For the text-containing cell, return its midpoint in [x, y] coordinate format. 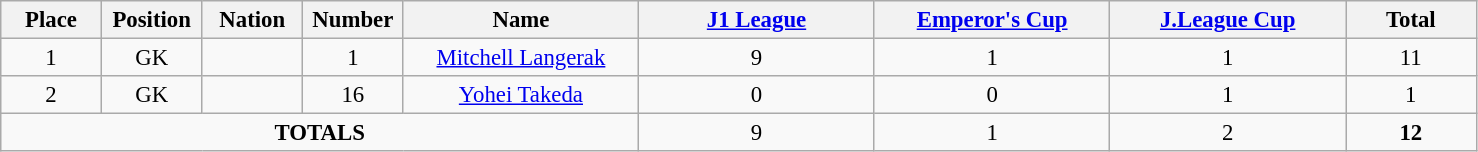
J1 League [757, 20]
Mitchell Langerak [521, 58]
Yohei Takeda [521, 95]
Number [354, 20]
Nation [252, 20]
Name [521, 20]
TOTALS [320, 133]
Emperor's Cup [992, 20]
16 [354, 95]
12 [1412, 133]
11 [1412, 58]
Position [152, 20]
J.League Cup [1228, 20]
Total [1412, 20]
Place [52, 20]
